Scan for the cell matching the given text and deliver its (x, y) coordinate at center. 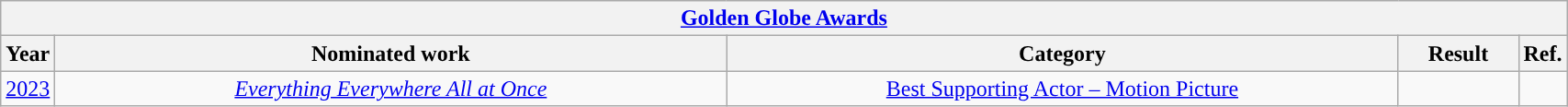
Result (1459, 53)
Category (1062, 53)
Golden Globe Awards (784, 18)
2023 (28, 89)
Best Supporting Actor – Motion Picture (1062, 89)
Nominated work (391, 53)
Ref. (1543, 53)
Year (28, 53)
Everything Everywhere All at Once (391, 89)
